For the text-containing cell, return its midpoint in (x, y) coordinate format. 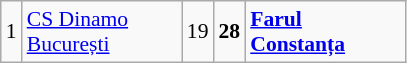
1 (12, 32)
Farul Constanța (325, 32)
CS Dinamo București (102, 32)
28 (230, 32)
19 (198, 32)
